Detect which cell encompasses the target text, then output its [X, Y] center coordinate. 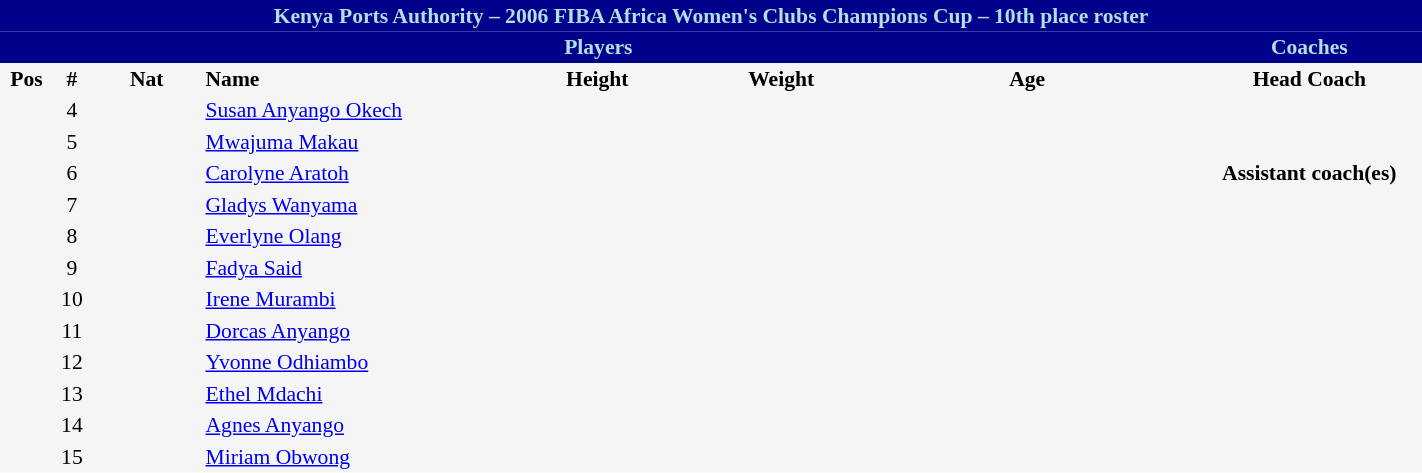
Players [598, 48]
Coaches [1310, 48]
12 [72, 362]
Carolyne Aratoh [346, 174]
9 [72, 268]
Gladys Wanyama [346, 205]
Ethel Mdachi [346, 394]
Weight [782, 79]
10 [72, 300]
Dorcas Anyango [346, 331]
Nat [147, 79]
Mwajuma Makau [346, 142]
7 [72, 205]
5 [72, 142]
15 [72, 457]
Irene Murambi [346, 300]
11 [72, 331]
Age [1028, 79]
4 [72, 110]
Miriam Obwong [346, 457]
6 [72, 174]
Assistant coach(es) [1310, 174]
8 [72, 236]
Pos [26, 79]
Name [346, 79]
Everlyne Olang [346, 236]
Yvonne Odhiambo [346, 362]
13 [72, 394]
Height [598, 79]
Kenya Ports Authority – 2006 FIBA Africa Women's Clubs Champions Cup – 10th place roster [711, 16]
Susan Anyango Okech [346, 110]
Head Coach [1310, 79]
# [72, 79]
Fadya Said [346, 268]
14 [72, 426]
Agnes Anyango [346, 426]
